Find where the given text appears and provide that cell's center as [x, y] coordinate. 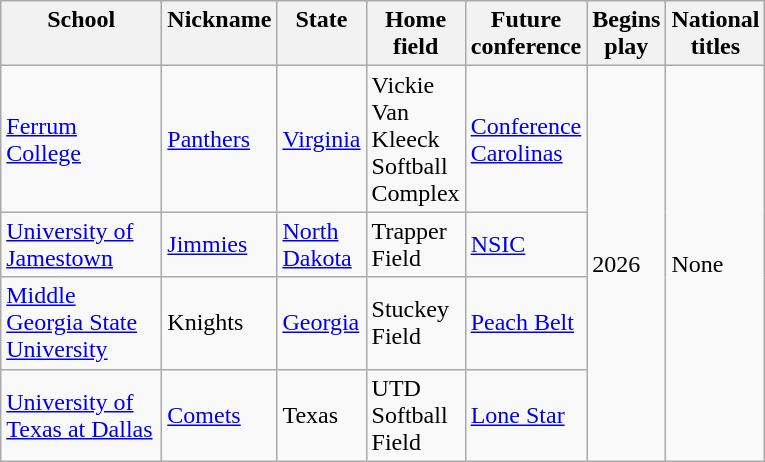
Begins play [626, 34]
Knights [220, 323]
State [322, 34]
Middle Georgia State University [82, 323]
2026 [626, 264]
Georgia [322, 323]
North Dakota [322, 244]
Lone Star [526, 415]
Virginia [322, 139]
Stuckey Field [416, 323]
Comets [220, 415]
Ferrum College [82, 139]
Trapper Field [416, 244]
NSIC [526, 244]
Vickie Van Kleeck Softball Complex [416, 139]
Future conference [526, 34]
Panthers [220, 139]
Home field [416, 34]
Texas [322, 415]
Jimmies [220, 244]
Nickname [220, 34]
UTD Softball Field [416, 415]
National titles [716, 34]
Conference Carolinas [526, 139]
University of Jamestown [82, 244]
University of Texas at Dallas [82, 415]
Peach Belt [526, 323]
None [716, 264]
School [82, 34]
